For the text-containing cell, return its midpoint in [x, y] coordinate format. 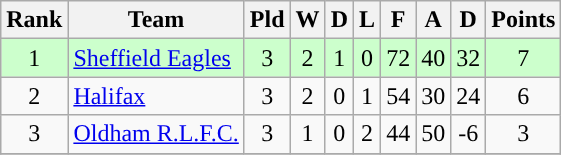
32 [468, 58]
Rank [34, 20]
40 [434, 58]
50 [434, 134]
54 [398, 96]
72 [398, 58]
Oldham R.L.F.C. [156, 134]
44 [398, 134]
L [368, 20]
7 [524, 58]
Team [156, 20]
A [434, 20]
24 [468, 96]
Points [524, 20]
W [308, 20]
Pld [267, 20]
Halifax [156, 96]
-6 [468, 134]
F [398, 20]
30 [434, 96]
Sheffield Eagles [156, 58]
6 [524, 96]
